Pinpoint the cell where the given text exists, returning its [x, y] midpoint coordinate. 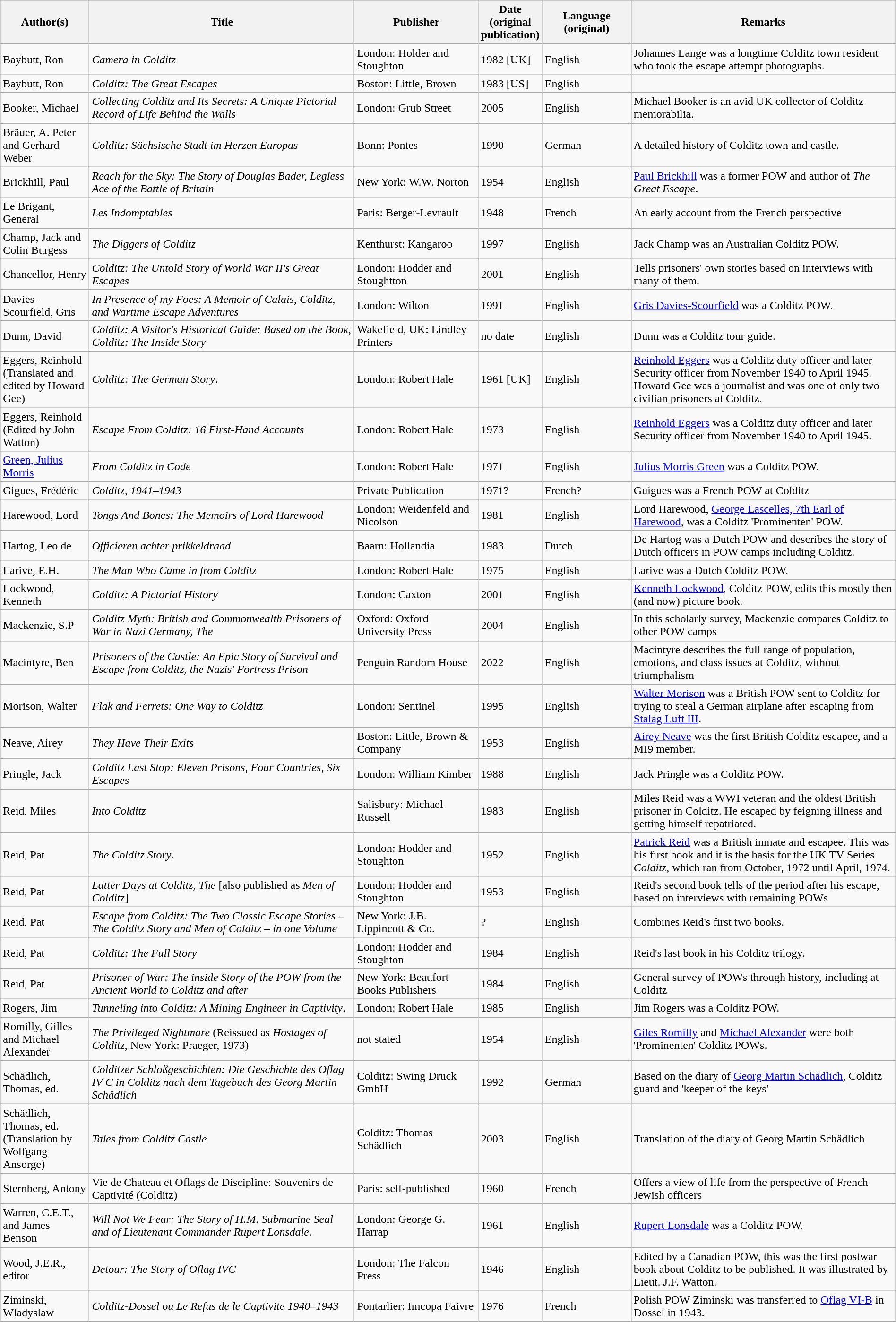
Officieren achter prikkeldraad [222, 546]
Tales from Colditz Castle [222, 1139]
Jack Champ was an Australian Colditz POW. [763, 244]
Kenthurst: Kangaroo [416, 244]
Lockwood, Kenneth [45, 594]
Miles Reid was a WWI veteran and the oldest British prisoner in Colditz. He escaped by feigning illness and getting himself repatriated. [763, 811]
Colditz: The Full Story [222, 953]
Will Not We Fear: The Story of H.M. Submarine Seal and of Lieutenant Commander Rupert Lonsdale. [222, 1226]
London: The Falcon Press [416, 1269]
Colditz-Dossel ou Le Refus de le Captivite 1940–1943 [222, 1306]
Walter Morison was a British POW sent to Colditz for trying to steal a German airplane after escaping from Stalag Luft III. [763, 706]
The Man Who Came in from Colditz [222, 570]
London: Holder and Stoughton [416, 60]
Colditz: A Pictorial History [222, 594]
Prisoner of War: The inside Story of the POW from the Ancient World to Colditz and after [222, 984]
Colditz: A Visitor's Historical Guide: Based on the Book, Colditz: The Inside Story [222, 335]
Polish POW Ziminski was transferred to Oflag VI-B in Dossel in 1943. [763, 1306]
Offers a view of life from the perspective of French Jewish officers [763, 1189]
1991 [510, 305]
Wakefield, UK: Lindley Printers [416, 335]
Brickhill, Paul [45, 182]
Collecting Colditz and Its Secrets: A Unique Pictorial Record of Life Behind the Walls [222, 108]
Boston: Little, Brown [416, 84]
Pontarlier: Imcopa Faivre [416, 1306]
Colditz: Sächsische Stadt im Herzen Europas [222, 145]
Wood, J.E.R., editor [45, 1269]
De Hartog was a Dutch POW and describes the story of Dutch officers in POW camps including Colditz. [763, 546]
Private Publication [416, 491]
Tells prisoners' own stories based on interviews with many of them. [763, 274]
Paul Brickhill was a former POW and author of The Great Escape. [763, 182]
Bonn: Pontes [416, 145]
Translation of the diary of Georg Martin Schädlich [763, 1139]
Penguin Random House [416, 662]
Salisbury: Michael Russell [416, 811]
They Have Their Exits [222, 743]
Tunneling into Colditz: A Mining Engineer in Captivity. [222, 1008]
Macintyre, Ben [45, 662]
Author(s) [45, 22]
? [510, 922]
Baarn: Hollandia [416, 546]
Airey Neave was the first British Colditz escapee, and a MI9 member. [763, 743]
Jack Pringle was a Colditz POW. [763, 774]
Escape From Colditz: 16 First-Hand Accounts [222, 429]
Colditz: Swing Druck GmbH [416, 1082]
1946 [510, 1269]
Colditz: Thomas Schädlich [416, 1139]
1995 [510, 706]
2005 [510, 108]
Schädlich, Thomas, ed. (Translation by Wolfgang Ansorge) [45, 1139]
Remarks [763, 22]
1992 [510, 1082]
1961 [UK] [510, 379]
Dunn, David [45, 335]
Booker, Michael [45, 108]
1982 [UK] [510, 60]
2022 [510, 662]
French? [586, 491]
Colditzer Schloßgeschichten: Die Geschichte des Oflag IV C in Colditz nach dem Tagebuch des Georg Martin Schädlich [222, 1082]
Morison, Walter [45, 706]
The Diggers of Colditz [222, 244]
not stated [416, 1039]
1976 [510, 1306]
Camera in Colditz [222, 60]
Schädlich, Thomas, ed. [45, 1082]
General survey of POWs through history, including at Colditz [763, 984]
London: Hodder and Stoughtton [416, 274]
Mackenzie, S.P [45, 626]
Flak and Ferrets: One Way to Colditz [222, 706]
Bräuer, A. Peter and Gerhard Weber [45, 145]
Gigues, Frédéric [45, 491]
Michael Booker is an avid UK collector of Colditz memorabilia. [763, 108]
Colditz: The Great Escapes [222, 84]
1971 [510, 467]
Language (original) [586, 22]
no date [510, 335]
Colditz Last Stop: Eleven Prisons, Four Countries, Six Escapes [222, 774]
1971? [510, 491]
1960 [510, 1189]
1973 [510, 429]
Harewood, Lord [45, 515]
Chancellor, Henry [45, 274]
Into Colditz [222, 811]
Macintyre describes the full range of population, emotions, and class issues at Colditz, without triumphalism [763, 662]
Prisoners of the Castle: An Epic Story of Survival and Escape from Colditz, the Nazis' Fortress Prison [222, 662]
Dunn was a Colditz tour guide. [763, 335]
1983 [US] [510, 84]
Hartog, Leo de [45, 546]
Edited by a Canadian POW, this was the first postwar book about Colditz to be published. It was illustrated by Lieut. J.F. Watton. [763, 1269]
The Colditz Story. [222, 854]
Kenneth Lockwood, Colditz POW, edits this mostly then (and now) picture book. [763, 594]
1997 [510, 244]
Neave, Airey [45, 743]
Detour: The Story of Oflag IVC [222, 1269]
Champ, Jack and Colin Burgess [45, 244]
Colditz: The German Story. [222, 379]
Rupert Lonsdale was a Colditz POW. [763, 1226]
An early account from the French perspective [763, 213]
Pringle, Jack [45, 774]
Jim Rogers was a Colditz POW. [763, 1008]
1988 [510, 774]
1952 [510, 854]
New York: J.B. Lippincott & Co. [416, 922]
Johannes Lange was a longtime Colditz town resident who took the escape attempt photographs. [763, 60]
Date (original publication) [510, 22]
Paris: self-published [416, 1189]
Reid, Miles [45, 811]
Reach for the Sky: The Story of Douglas Bader, Legless Ace of the Battle of Britain [222, 182]
Based on the diary of Georg Martin Schädlich, Colditz guard and 'keeper of the keys' [763, 1082]
1961 [510, 1226]
1985 [510, 1008]
Rogers, Jim [45, 1008]
Guigues was a French POW at Colditz [763, 491]
Tongs And Bones: The Memoirs of Lord Harewood [222, 515]
Reid's last book in his Colditz trilogy. [763, 953]
Eggers, Reinhold (Translated and edited by Howard Gee) [45, 379]
The Privileged Nightmare (Reissued as Hostages of Colditz, New York: Praeger, 1973) [222, 1039]
2003 [510, 1139]
London: Wilton [416, 305]
Colditz, 1941–1943 [222, 491]
1948 [510, 213]
1975 [510, 570]
Paris: Berger-Levrault [416, 213]
Sternberg, Antony [45, 1189]
London: George G. Harrap [416, 1226]
Combines Reid's first two books. [763, 922]
Julius Morris Green was a Colditz POW. [763, 467]
London: Caxton [416, 594]
Ziminski, Wladyslaw [45, 1306]
Vie de Chateau et Oflags de Discipline: Souvenirs de Captivité (Colditz) [222, 1189]
Romilly, Gilles and Michael Alexander [45, 1039]
1981 [510, 515]
Le Brigant, General [45, 213]
1990 [510, 145]
Green, Julius Morris [45, 467]
Title [222, 22]
London: William Kimber [416, 774]
Gris Davies-Scourfield was a Colditz POW. [763, 305]
Publisher [416, 22]
Oxford: Oxford University Press [416, 626]
Colditz Myth: British and Commonwealth Prisoners of War in Nazi Germany, The [222, 626]
A detailed history of Colditz town and castle. [763, 145]
2004 [510, 626]
In this scholarly survey, Mackenzie compares Colditz to other POW camps [763, 626]
London: Weidenfeld and Nicolson [416, 515]
Giles Romilly and Michael Alexander were both 'Prominenten' Colditz POWs. [763, 1039]
Larive, E.H. [45, 570]
Dutch [586, 546]
Latter Days at Colditz, The [also published as Men of Colditz] [222, 891]
Warren, C.E.T., and James Benson [45, 1226]
New York: Beaufort Books Publishers [416, 984]
From Colditz in Code [222, 467]
Eggers, Reinhold (Edited by John Watton) [45, 429]
In Presence of my Foes: A Memoir of Calais, Colditz, and Wartime Escape Adventures [222, 305]
Escape from Colditz: The Two Classic Escape Stories – The Colditz Story and Men of Colditz – in one Volume [222, 922]
Reinhold Eggers was a Colditz duty officer and later Security officer from November 1940 to April 1945. [763, 429]
Larive was a Dutch Colditz POW. [763, 570]
Colditz: The Untold Story of World War II's Great Escapes [222, 274]
Les Indomptables [222, 213]
London: Sentinel [416, 706]
London: Grub Street [416, 108]
Davies-Scourfield, Gris [45, 305]
Reid's second book tells of the period after his escape, based on interviews with remaining POWs [763, 891]
Boston: Little, Brown & Company [416, 743]
Lord Harewood, George Lascelles, 7th Earl of Harewood, was a Colditz 'Prominenten' POW. [763, 515]
New York: W.W. Norton [416, 182]
